Scan for the cell matching the given text and deliver its [X, Y] coordinate at center. 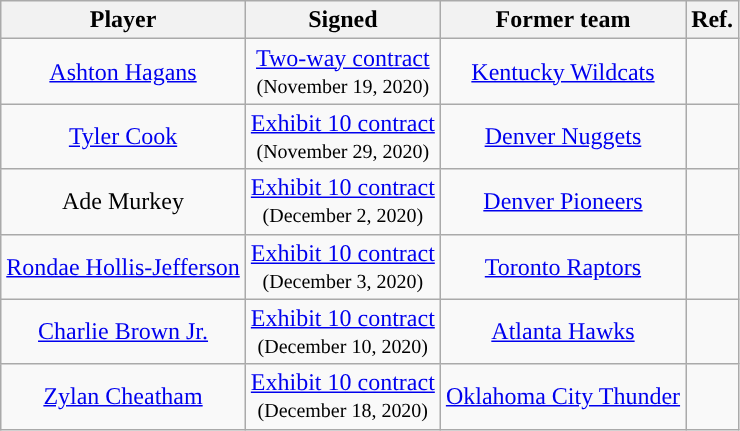
Charlie Brown Jr. [124, 332]
Signed [342, 20]
Toronto Raptors [562, 266]
Exhibit 10 contract(December 10, 2020) [342, 332]
Exhibit 10 contract(November 29, 2020) [342, 136]
Denver Pioneers [562, 202]
Ref. [712, 20]
Former team [562, 20]
Exhibit 10 contract(December 18, 2020) [342, 396]
Player [124, 20]
Kentucky Wildcats [562, 72]
Exhibit 10 contract(December 3, 2020) [342, 266]
Atlanta Hawks [562, 332]
Tyler Cook [124, 136]
Zylan Cheatham [124, 396]
Ade Murkey [124, 202]
Oklahoma City Thunder [562, 396]
Exhibit 10 contract(December 2, 2020) [342, 202]
Rondae Hollis-Jefferson [124, 266]
Ashton Hagans [124, 72]
Denver Nuggets [562, 136]
Two-way contract(November 19, 2020) [342, 72]
